From the cell containing the given text, extract its center point as [X, Y] coordinate. 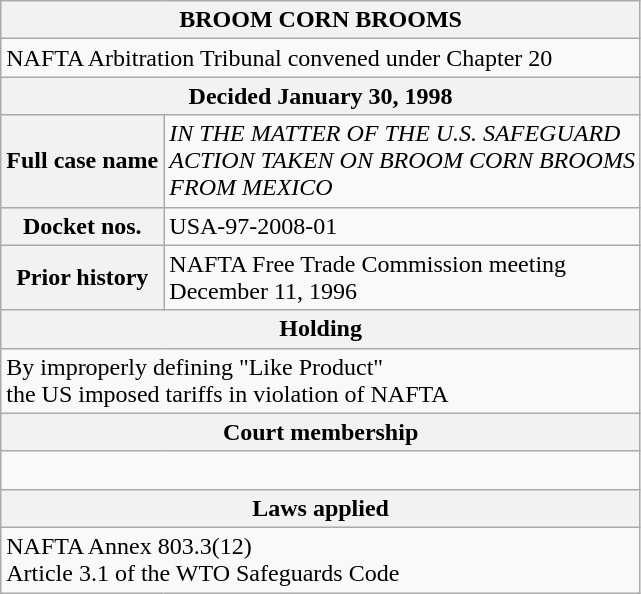
Full case name [82, 161]
NAFTA Annex 803.3(12)Article 3.1 of the WTO Safeguards Code [321, 560]
IN THE MATTER OF THE U.S. SAFEGUARDACTION TAKEN ON BROOM CORN BROOMSFROM MEXICO [402, 161]
NAFTA Arbitration Tribunal convened under Chapter 20 [321, 58]
Court membership [321, 432]
Holding [321, 329]
Decided January 30, 1998 [321, 96]
By improperly defining "Like Product"the US imposed tariffs in violation of NAFTA [321, 380]
NAFTA Free Trade Commission meetingDecember 11, 1996 [402, 278]
Prior history [82, 278]
Laws applied [321, 508]
Docket nos. [82, 226]
USA-97-2008-01 [402, 226]
BROOM CORN BROOMS [321, 20]
